Locate the cell with the specified text and output its (x, y) center coordinate. 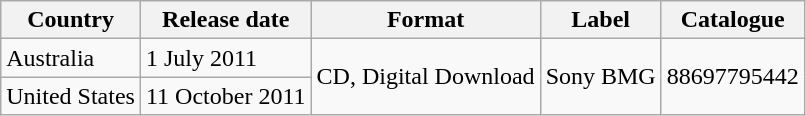
Country (71, 20)
1 July 2011 (226, 58)
88697795442 (732, 77)
Format (426, 20)
Label (600, 20)
Catalogue (732, 20)
Release date (226, 20)
Sony BMG (600, 77)
Australia (71, 58)
United States (71, 96)
CD, Digital Download (426, 77)
11 October 2011 (226, 96)
